From the cell containing the given text, extract its center point as (X, Y) coordinate. 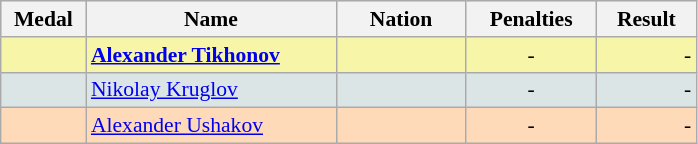
Alexander Ushakov (211, 126)
Medal (44, 19)
Nikolay Kruglov (211, 90)
Penalties (531, 19)
Nation (401, 19)
Name (211, 19)
Alexander Tikhonov (211, 55)
Result (646, 19)
